Extract the (x, y) coordinate from the center of the cell holding the provided text.  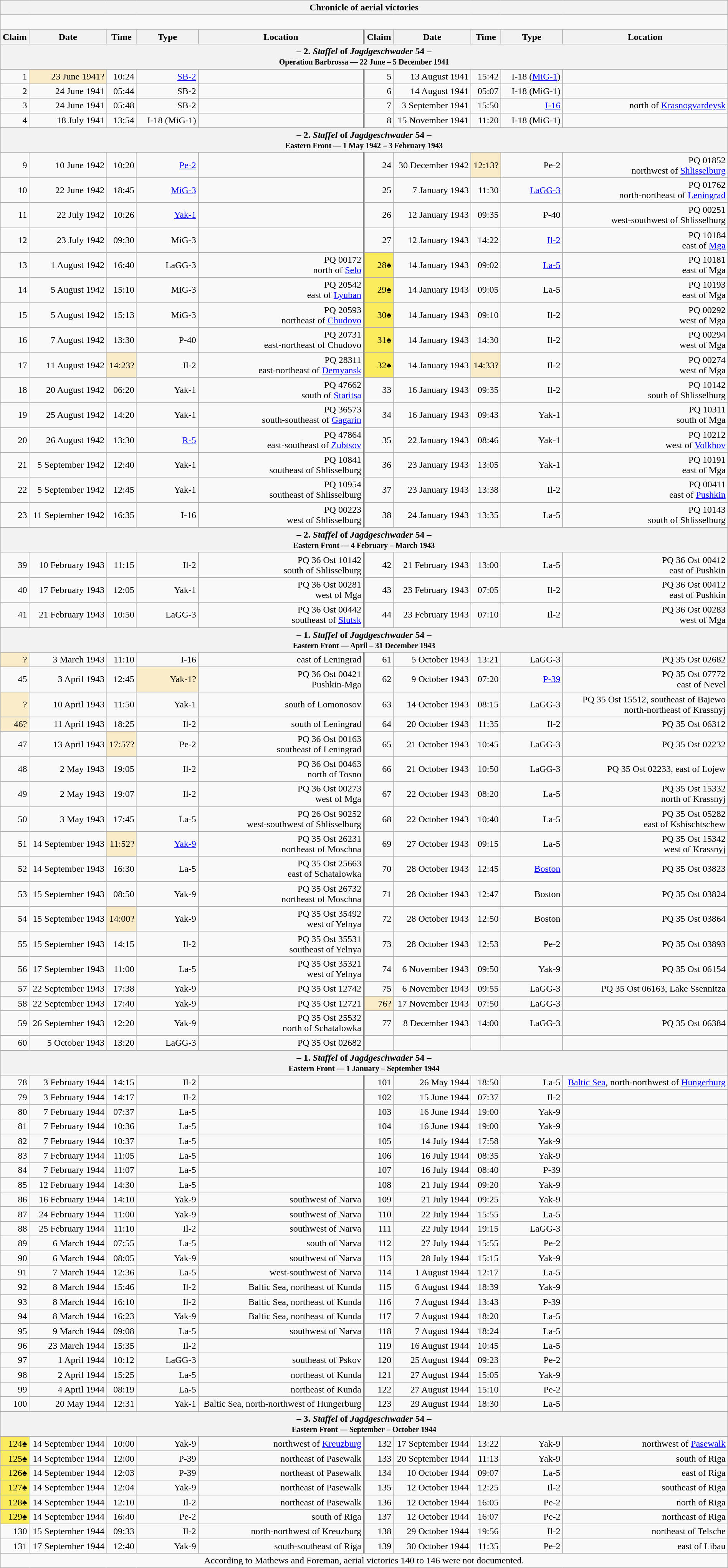
18:25 (121, 724)
44 (379, 614)
131 (15, 1546)
27 (379, 240)
94 (15, 1316)
PQ 35 Ost 12721 (281, 1003)
74 (379, 969)
115 (379, 1287)
107 (379, 1170)
112 (379, 1243)
10:40 (486, 819)
13:00 (486, 565)
PQ 35 Ost 05282east of Kshischtschew (645, 819)
113 (379, 1258)
26 September 1943 (68, 1023)
08:19 (121, 1389)
09:30 (121, 240)
16 (15, 340)
PQ 36 Ost 00283 west of Mga (645, 614)
10:26 (121, 215)
PQ 35 Ost 07772 east of Nevel (645, 680)
138 (379, 1532)
10:37 (121, 1141)
73 (379, 944)
17 November 1943 (432, 1003)
north of Krasnogvardeysk (645, 106)
PQ 35 Ost 12742 (281, 988)
47 (15, 744)
45 (15, 680)
11:52? (121, 844)
128♠ (15, 1502)
08:20 (486, 794)
86 (15, 1199)
14:10 (121, 1199)
3 March 1943 (68, 660)
130 (15, 1532)
R-5 (167, 440)
PQ 36 Ost 00281 west of Mga (281, 590)
08:40 (486, 1170)
08:35 (486, 1156)
10:12 (121, 1360)
northwest of Pasewalk (645, 1444)
PQ 00172 north of Selo (281, 265)
09:02 (486, 265)
10:24 (121, 76)
PQ 35 Ost 03864 (645, 919)
18:20 (486, 1316)
15:15 (486, 1258)
northwest of Kreuzburg (281, 1444)
17:45 (121, 819)
PQ 35 Ost 03824 (645, 894)
PQ 10142south of Shlisselburg (645, 390)
1 April 1944 (68, 1360)
PQ 35 Ost 15332 north of Krassnyj (645, 794)
4 April 1944 (68, 1389)
PQ 00223 west of Shlisselburg (281, 515)
PQ 00274 west of Mga (645, 365)
38 (379, 515)
13 April 1943 (68, 744)
– 1. Staffel of Jagdgeschwader 54 –Eastern Front — April – 31 December 1943 (364, 640)
58 (15, 1003)
28♠ (379, 265)
104 (379, 1126)
17:40 (121, 1003)
northeast of Riga (645, 1517)
17:58 (486, 1141)
11 April 1943 (68, 724)
26 August 1942 (68, 440)
07:05 (486, 590)
14 August 1941 (432, 91)
3 May 1943 (68, 819)
102 (379, 1097)
15:50 (486, 106)
99 (15, 1389)
09:50 (486, 969)
Yak-1? (167, 680)
55 (15, 944)
90 (15, 1258)
63 (379, 704)
27 October 1943 (432, 844)
10 (15, 190)
25 February 1944 (68, 1229)
16:07 (486, 1517)
87 (15, 1214)
09:20 (486, 1185)
116 (379, 1302)
136 (379, 1502)
17:38 (121, 988)
96 (15, 1346)
75 (379, 988)
15:13 (121, 315)
40 (15, 590)
26 May 1944 (432, 1083)
According to Mathews and Foreman, aerial victories 140 to 146 were not documented. (364, 1561)
50 (15, 819)
16:10 (121, 1302)
26 (379, 215)
PQ 35 Ost 06384 (645, 1023)
PQ 26 Ost 90252 west-southwest of Shlisselburg (281, 819)
39 (15, 565)
92 (15, 1287)
134 (379, 1473)
12:36 (121, 1273)
19:07 (121, 794)
10 June 1942 (68, 165)
11:30 (486, 190)
59 (15, 1023)
10 February 1943 (68, 565)
09:10 (486, 315)
PQ 35 Ost 35531 southeast of Yelnya (281, 944)
24 January 1943 (432, 515)
15:05 (486, 1375)
PQ 35 Ost 02233, east of Lojew (645, 769)
69 (379, 844)
PQ 35 Ost 35492 west of Yelnya (281, 919)
14 October 1943 (432, 704)
PQ 20593 northeast of Chudovo (281, 315)
25 (379, 190)
53 (15, 894)
103 (379, 1112)
12 February 1944 (68, 1185)
06:20 (121, 390)
37 (379, 490)
120 (379, 1360)
PQ 10193east of Mga (645, 290)
PQ 10184east of Mga (645, 240)
south of Leningrad (281, 724)
Chronicle of aerial victories (364, 8)
133 (379, 1458)
PQ 35 Ost 06312 (645, 724)
09:23 (486, 1360)
124♠ (15, 1444)
42 (379, 565)
PQ 36 Ost 00273 west of Mga (281, 794)
13:05 (486, 465)
08:15 (486, 704)
07:20 (486, 680)
15:46 (121, 1287)
05:07 (486, 91)
32♠ (379, 365)
15:25 (121, 1375)
33 (379, 390)
4 (15, 120)
43 (379, 590)
35 (379, 440)
108 (379, 1185)
30 October 1944 (432, 1546)
22 July 1942 (68, 215)
110 (379, 1214)
12:25 (486, 1487)
20 September 1944 (432, 1458)
6 (379, 91)
09:08 (121, 1331)
15 September 1944 (68, 1532)
PQ 36 Ost 00163 southeast of Leningrad (281, 744)
48 (15, 769)
12:17 (486, 1273)
09:15 (486, 844)
10 April 1943 (68, 704)
15 November 1941 (432, 120)
7 August 1942 (68, 340)
13:38 (486, 490)
2 April 1944 (68, 1375)
09:33 (121, 1532)
PQ 36573 south-southeast of Gagarin (281, 415)
66 (379, 769)
12:20 (121, 1023)
20 October 1943 (432, 724)
2 (15, 91)
east of Libau (645, 1546)
18:39 (486, 1287)
18 (15, 390)
PQ 35 Ost 35321 west of Yelnya (281, 969)
62 (379, 680)
132 (379, 1444)
08:46 (486, 440)
PQ 35 Ost 03823 (645, 869)
23 July 1942 (68, 240)
52 (15, 869)
09:25 (486, 1199)
23 March 1944 (68, 1346)
123 (379, 1404)
101 (379, 1083)
1 (15, 76)
16:23 (121, 1316)
118 (379, 1331)
10:00 (121, 1444)
119 (379, 1346)
67 (379, 794)
91 (15, 1273)
88 (15, 1229)
65 (379, 744)
– 2. Staffel of Jagdgeschwader 54 –Operation Barbrossa — 22 June – 5 December 1941 (364, 57)
16:05 (486, 1502)
PQ 00251 west-southwest of Shlisselburg (645, 215)
east of Riga (645, 1473)
122 (379, 1389)
12 (15, 240)
south-southeast of Riga (281, 1546)
– 3. Staffel of Jagdgeschwader 54 –Eastern Front — September – October 1944 (364, 1424)
12:10 (121, 1502)
77 (379, 1023)
22 January 1943 (432, 440)
17 September 1943 (68, 969)
22 (15, 490)
PQ 35 Ost 26732 northeast of Moschna (281, 894)
09:55 (486, 988)
14 (15, 290)
19:15 (486, 1229)
3 April 1943 (68, 680)
3 (15, 106)
south of Lomonosov (281, 704)
14:33? (486, 365)
93 (15, 1302)
09:05 (486, 290)
PQ 35 Ost 06163, Lake Ssennitza (645, 988)
14:17 (121, 1097)
15 June 1944 (432, 1097)
09:43 (486, 415)
23 June 1941? (68, 76)
16 August 1944 (432, 1346)
11:50 (121, 704)
114 (379, 1273)
16 February 1944 (68, 1199)
27 July 1944 (432, 1243)
PQ 35 Ost 15512, southeast of Bajewo north-northeast of Krassnyj (645, 704)
57 (15, 988)
89 (15, 1243)
71 (379, 894)
31♠ (379, 340)
36 (379, 465)
PQ 10841southeast of Shlisselburg (281, 465)
12:04 (121, 1487)
11:15 (121, 565)
18:24 (486, 1331)
15:42 (486, 76)
13:54 (121, 120)
95 (15, 1331)
south of Narva (281, 1243)
PQ 35 Ost 02232 (645, 744)
51 (15, 844)
20 May 1944 (68, 1404)
56 (15, 969)
117 (379, 1316)
125♠ (15, 1458)
southeast of Riga (645, 1487)
13:43 (486, 1302)
– 2. Staffel of Jagdgeschwader 54 –Eastern Front — 1 May 1942 – 3 February 1943 (364, 140)
11 (15, 215)
PQ 10143south of Shlisselburg (645, 515)
PQ 36 Ost 00442 southeast of Slutsk (281, 614)
north of Riga (645, 1502)
PQ 10311 south of Mga (645, 415)
05:44 (121, 91)
29 October 1944 (432, 1532)
105 (379, 1141)
18:50 (486, 1083)
PQ 10181east of Mga (645, 265)
135 (379, 1487)
30 December 1942 (432, 165)
west-southwest of Narva (281, 1273)
84 (15, 1170)
19 (15, 415)
29 August 1944 (432, 1404)
20 August 1942 (68, 390)
PQ 00411 east of Pushkin (645, 490)
100 (15, 1404)
82 (15, 1141)
61 (379, 660)
129♠ (15, 1517)
18:45 (121, 190)
12:47 (486, 894)
106 (379, 1156)
8 December 1943 (432, 1023)
PQ 10954southeast of Shlisselburg (281, 490)
9 March 1944 (68, 1331)
05:48 (121, 106)
north-northwest of Kreuzburg (281, 1532)
54 (15, 919)
PQ 10212 west of Volkhov (645, 440)
PQ 00294 west of Mga (645, 340)
12:00 (121, 1458)
9 (15, 165)
PQ 20542 east of Lyuban (281, 290)
northeast of Telsche (645, 1532)
PQ 36 Ost 10142south of Shlisselburg (281, 565)
139 (379, 1546)
07:50 (486, 1003)
1 August 1944 (432, 1273)
11:07 (121, 1170)
13:21 (486, 660)
11 August 1942 (68, 365)
11 September 1942 (68, 515)
111 (379, 1229)
9 October 1943 (432, 680)
72 (379, 919)
07:10 (486, 614)
85 (15, 1185)
41 (15, 614)
08:50 (121, 894)
– 2. Staffel of Jagdgeschwader 54 –Eastern Front — 4 February – March 1943 (364, 540)
13:20 (121, 1043)
21 (15, 465)
121 (379, 1375)
34 (379, 415)
14:00 (486, 1023)
97 (15, 1360)
PQ 35 Ost 25663 east of Schatalowka (281, 869)
10:36 (121, 1126)
7 (379, 106)
PQ 35 Ost 26231 northeast of Moschna (281, 844)
16:30 (121, 869)
22 June 1942 (68, 190)
20 (15, 440)
PQ 35 Ost 25532 north of Schatalowka (281, 1023)
29♠ (379, 290)
PQ 36 Ost 00463 north of Tosno (281, 769)
3 September 1941 (432, 106)
23 (15, 515)
PQ 20731 east-northeast of Chudovo (281, 340)
16:35 (121, 515)
28 July 1944 (432, 1258)
25 August 1942 (68, 415)
18:30 (486, 1404)
PQ 10191east of Mga (645, 465)
68 (379, 819)
19:05 (121, 769)
126♠ (15, 1473)
14:00? (121, 919)
10:20 (121, 165)
12:05 (121, 590)
60 (15, 1043)
PQ 01762 north-northeast of Leningrad (645, 190)
76? (379, 1003)
6 August 1944 (432, 1287)
109 (379, 1199)
17 February 1943 (68, 590)
18 July 1941 (68, 120)
12:31 (121, 1404)
70 (379, 869)
17:57? (121, 744)
east of Leningrad (281, 660)
12:13? (486, 165)
PQ 01852 northwest of Shlisselburg (645, 165)
137 (379, 1517)
11:05 (121, 1156)
southeast of Pskov (281, 1360)
10 October 1944 (432, 1473)
15:35 (121, 1346)
30♠ (379, 315)
11:13 (486, 1458)
13 (15, 265)
PQ 35 Ost 06154 (645, 969)
– 1. Staffel of Jagdgeschwader 54 –Eastern Front — 1 January – September 1944 (364, 1063)
19:56 (486, 1532)
8 (379, 120)
15 (15, 315)
14:22 (486, 240)
07:55 (121, 1243)
12:03 (121, 1473)
PQ 36 Ost 00421Pushkin-Mga (281, 680)
25 August 1944 (432, 1360)
14:20 (121, 415)
13:35 (486, 515)
49 (15, 794)
08:05 (121, 1258)
5 (379, 76)
09:07 (486, 1473)
PQ 00292 west of Mga (645, 315)
127♠ (15, 1487)
13 August 1941 (432, 76)
13:22 (486, 1444)
12:50 (486, 919)
80 (15, 1112)
46? (15, 724)
PQ 28311 east-northeast of Demyansk (281, 365)
7 January 1943 (432, 190)
14 July 1944 (432, 1141)
7 March 1944 (68, 1273)
83 (15, 1156)
1 August 1942 (68, 265)
79 (15, 1097)
24 (379, 165)
81 (15, 1126)
11:20 (486, 120)
64 (379, 724)
98 (15, 1375)
17 (15, 365)
PQ 35 Ost 15342 west of Krassnyj (645, 844)
PQ 47662 south of Staritsa (281, 390)
78 (15, 1083)
PQ 47864 east-southeast of Zubtsov (281, 440)
14:23? (121, 365)
PQ 35 Ost 03893 (645, 944)
24 February 1944 (68, 1214)
12:53 (486, 944)
